Locate the cell with the specified text and output its (X, Y) center coordinate. 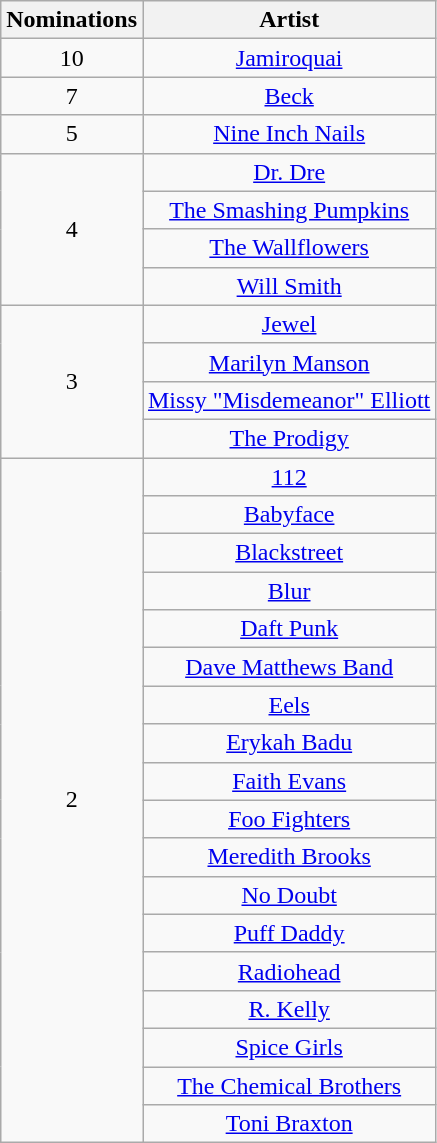
112 (288, 477)
Blackstreet (288, 553)
Radiohead (288, 971)
10 (72, 58)
Jewel (288, 324)
Eels (288, 705)
Will Smith (288, 286)
The Chemical Brothers (288, 1085)
Nine Inch Nails (288, 134)
Artist (288, 20)
The Wallflowers (288, 248)
Babyface (288, 515)
Blur (288, 591)
Faith Evans (288, 781)
5 (72, 134)
Daft Punk (288, 629)
Meredith Brooks (288, 857)
Missy "Misdemeanor" Elliott (288, 400)
Beck (288, 96)
Toni Braxton (288, 1124)
7 (72, 96)
Erykah Badu (288, 743)
2 (72, 800)
Marilyn Manson (288, 362)
3 (72, 381)
Jamiroquai (288, 58)
The Smashing Pumpkins (288, 210)
Nominations (72, 20)
Puff Daddy (288, 933)
R. Kelly (288, 1009)
The Prodigy (288, 438)
Foo Fighters (288, 819)
No Doubt (288, 895)
4 (72, 229)
Dr. Dre (288, 172)
Dave Matthews Band (288, 667)
Spice Girls (288, 1047)
